Pinpoint the cell where the given text exists, returning its [X, Y] midpoint coordinate. 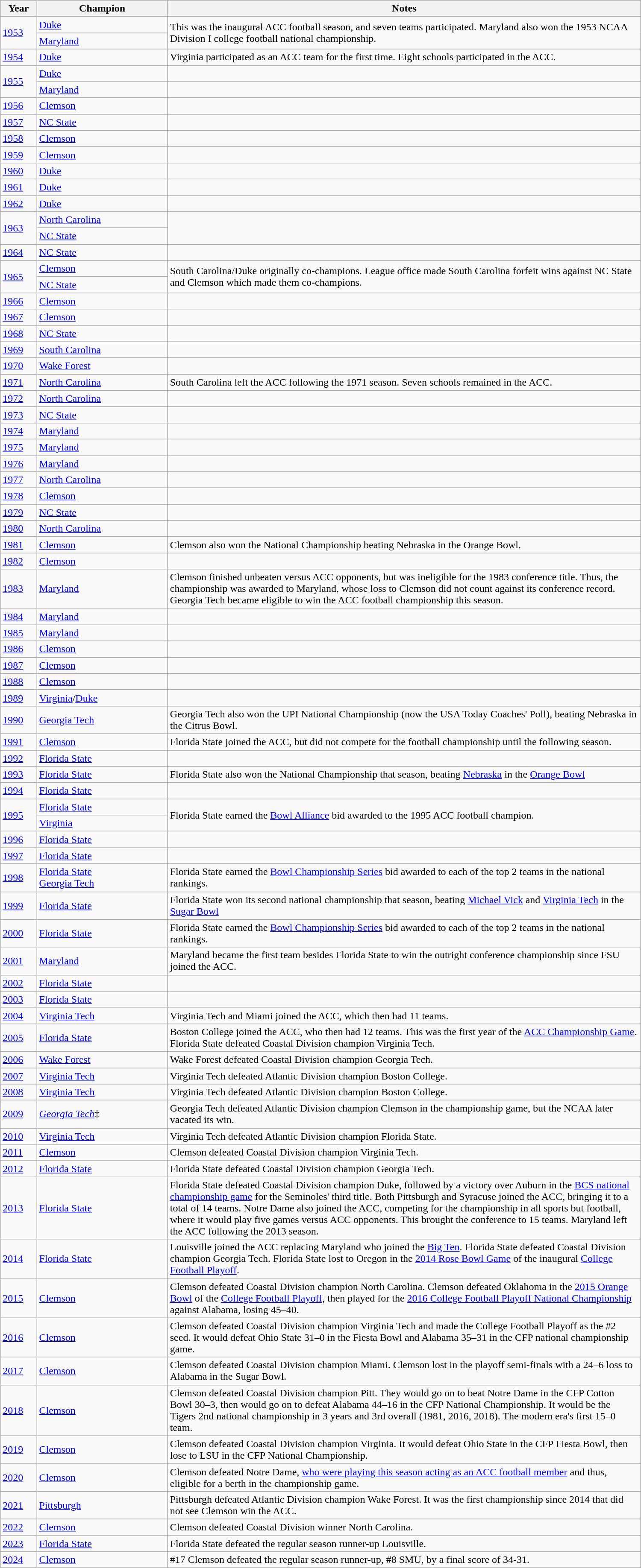
Year [19, 9]
Florida State won its second national championship that season, beating Michael Vick and Virginia Tech in the Sugar Bowl [404, 905]
2013 [19, 1208]
South Carolina [102, 350]
2014 [19, 1259]
1985 [19, 633]
2011 [19, 1153]
2003 [19, 999]
1989 [19, 698]
1990 [19, 720]
1992 [19, 758]
1964 [19, 252]
2015 [19, 1298]
Clemson defeated Coastal Division champion Virginia Tech. [404, 1153]
1972 [19, 398]
1996 [19, 840]
Florida State defeated the regular season runner-up Louisville. [404, 1544]
1986 [19, 649]
2006 [19, 1059]
Virginia/Duke [102, 698]
1962 [19, 204]
2004 [19, 1015]
1973 [19, 415]
Georgia Tech [102, 720]
1968 [19, 333]
Virginia participated as an ACC team for the first time. Eight schools participated in the ACC. [404, 57]
1966 [19, 301]
1954 [19, 57]
1975 [19, 447]
Georgia Tech‡ [102, 1115]
2024 [19, 1560]
Virginia Tech and Miami joined the ACC, which then had 11 teams. [404, 1015]
2009 [19, 1115]
Clemson also won the National Championship beating Nebraska in the Orange Bowl. [404, 545]
Maryland became the first team besides Florida State to win the outright conference championship since FSU joined the ACC. [404, 961]
1995 [19, 815]
2023 [19, 1544]
1978 [19, 496]
Pittsburgh defeated Atlantic Division champion Wake Forest. It was the first championship since 2014 that did not see Clemson win the ACC. [404, 1505]
2010 [19, 1136]
1994 [19, 791]
Georgia Tech defeated Atlantic Division champion Clemson in the championship game, but the NCAA later vacated its win. [404, 1115]
1955 [19, 82]
2008 [19, 1092]
Florida State also won the National Championship that season, beating Nebraska in the Orange Bowl [404, 775]
Clemson defeated Coastal Division champion Miami. Clemson lost in the playoff semi-finals with a 24–6 loss to Alabama in the Sugar Bowl. [404, 1371]
1997 [19, 856]
2005 [19, 1038]
1991 [19, 742]
2020 [19, 1477]
1984 [19, 617]
1969 [19, 350]
1999 [19, 905]
1974 [19, 431]
Georgia Tech also won the UPI National Championship (now the USA Today Coaches' Poll), beating Nebraska in the Citrus Bowl. [404, 720]
#17 Clemson defeated the regular season runner-up, #8 SMU, by a final score of 34-31. [404, 1560]
1988 [19, 682]
1977 [19, 480]
1976 [19, 463]
1970 [19, 366]
Florida StateGeorgia Tech [102, 878]
Florida State earned the Bowl Alliance bid awarded to the 1995 ACC football champion. [404, 815]
2021 [19, 1505]
2000 [19, 933]
1998 [19, 878]
2001 [19, 961]
1982 [19, 561]
1967 [19, 317]
Virginia [102, 823]
Virginia Tech defeated Atlantic Division champion Florida State. [404, 1136]
1961 [19, 187]
1963 [19, 228]
1993 [19, 775]
Notes [404, 9]
1971 [19, 382]
South Carolina left the ACC following the 1971 season. Seven schools remained in the ACC. [404, 382]
Clemson defeated Coastal Division winner North Carolina. [404, 1527]
2012 [19, 1169]
2007 [19, 1076]
2002 [19, 983]
1980 [19, 529]
Clemson defeated Notre Dame, who were playing this season acting as an ACC football member and thus, eligible for a berth in the championship game. [404, 1477]
1983 [19, 589]
Wake Forest defeated Coastal Division champion Georgia Tech. [404, 1059]
Champion [102, 9]
1957 [19, 122]
1981 [19, 545]
2016 [19, 1337]
1965 [19, 277]
2018 [19, 1410]
1956 [19, 106]
1958 [19, 138]
1979 [19, 512]
2022 [19, 1527]
Florida State joined the ACC, but did not compete for the football championship until the following season. [404, 742]
Florida State defeated Coastal Division champion Georgia Tech. [404, 1169]
Pittsburgh [102, 1505]
1960 [19, 171]
2017 [19, 1371]
1953 [19, 33]
1987 [19, 665]
2019 [19, 1449]
1959 [19, 155]
